Extract the [x, y] coordinate from the center of the cell holding the provided text.  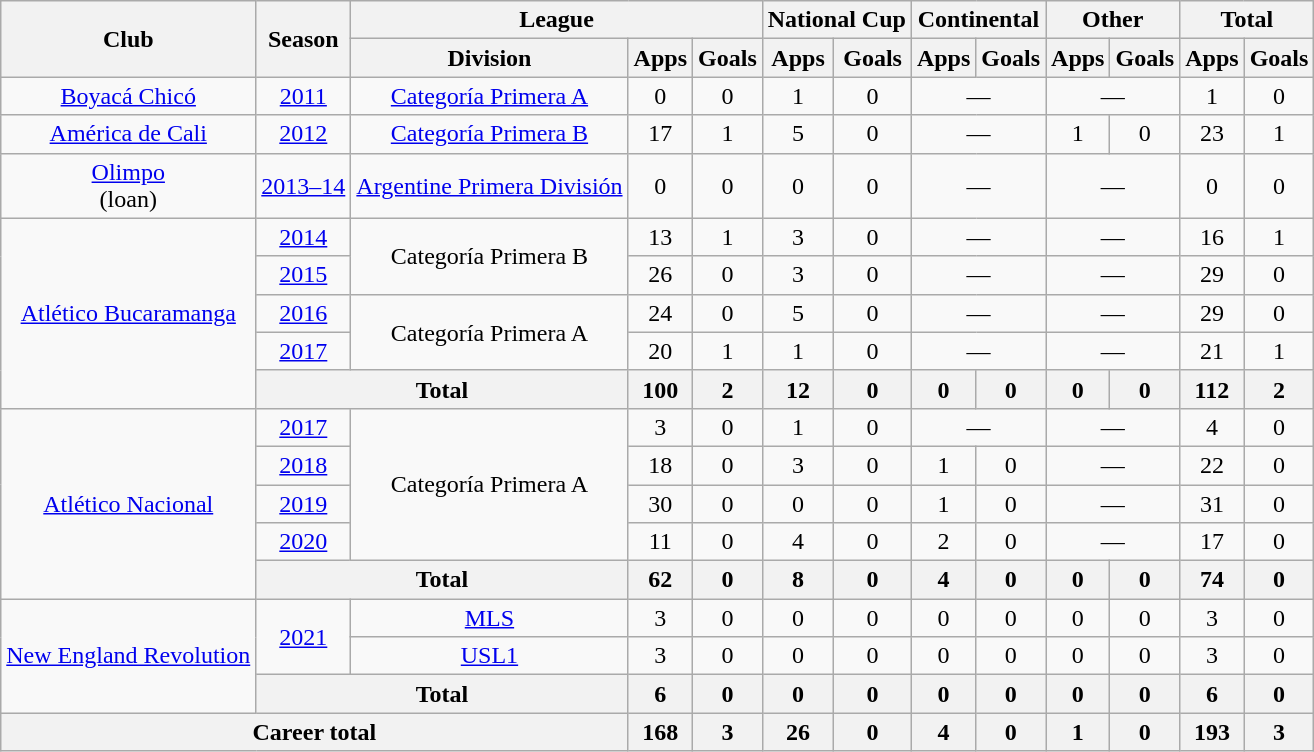
12 [798, 389]
13 [660, 237]
Atlético Nacional [128, 503]
2013–14 [304, 186]
23 [1212, 134]
New England Revolution [128, 656]
2019 [304, 503]
2018 [304, 465]
Continental [978, 20]
MLS [490, 618]
2015 [304, 275]
Atlético Bucaramanga [128, 313]
22 [1212, 465]
National Cup [836, 20]
2021 [304, 637]
74 [1212, 580]
11 [660, 542]
Club [128, 39]
168 [660, 732]
Other [1113, 20]
112 [1212, 389]
Division [490, 58]
League [556, 20]
16 [1212, 237]
Season [304, 39]
62 [660, 580]
21 [1212, 351]
Olimpo(loan) [128, 186]
20 [660, 351]
Argentine Primera División [490, 186]
Career total [314, 732]
2012 [304, 134]
2011 [304, 96]
2020 [304, 542]
8 [798, 580]
18 [660, 465]
USL1 [490, 656]
30 [660, 503]
100 [660, 389]
31 [1212, 503]
América de Cali [128, 134]
Boyacá Chicó [128, 96]
2016 [304, 313]
193 [1212, 732]
24 [660, 313]
2014 [304, 237]
